Identify which cell holds the provided text, then report its [x, y] central coordinate. 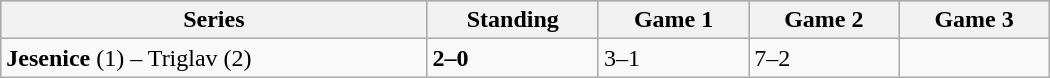
2–0 [512, 58]
Standing [512, 20]
Jesenice (1) – Triglav (2) [214, 58]
Series [214, 20]
7–2 [824, 58]
Game 3 [974, 20]
Game 1 [673, 20]
3–1 [673, 58]
Game 2 [824, 20]
